Capture the cell that displays the provided text and extract its (x, y) central coordinate. 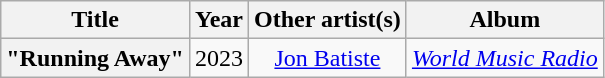
Title (96, 20)
Year (218, 20)
Jon Batiste (327, 58)
Other artist(s) (327, 20)
2023 (218, 58)
"Running Away" (96, 58)
World Music Radio (504, 58)
Album (504, 20)
